Pinpoint the cell where the given text exists, returning its [X, Y] midpoint coordinate. 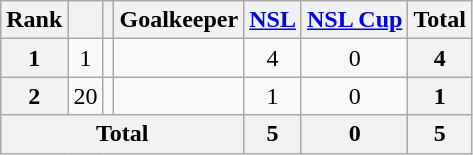
20 [86, 96]
NSL [273, 20]
2 [34, 96]
NSL Cup [354, 20]
Rank [34, 20]
Goalkeeper [179, 20]
